Search for the cell housing the specified text and yield its [X, Y] center coordinate. 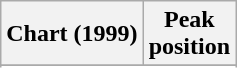
Peakposition [189, 34]
Chart (1999) [72, 34]
